Output the (x, y) coordinate of the center of the cell containing the given text.  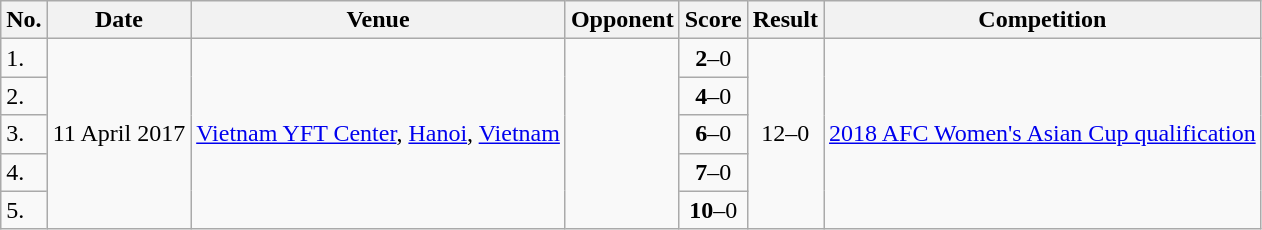
Result (785, 20)
3. (24, 134)
Competition (1043, 20)
Opponent (622, 20)
Vietnam YFT Center, Hanoi, Vietnam (378, 134)
12–0 (785, 134)
Score (713, 20)
10–0 (713, 210)
Date (119, 20)
1. (24, 58)
7–0 (713, 172)
4. (24, 172)
Venue (378, 20)
No. (24, 20)
5. (24, 210)
2. (24, 96)
2–0 (713, 58)
6–0 (713, 134)
4–0 (713, 96)
2018 AFC Women's Asian Cup qualification (1043, 134)
11 April 2017 (119, 134)
